For the text-containing cell, return its midpoint in (x, y) coordinate format. 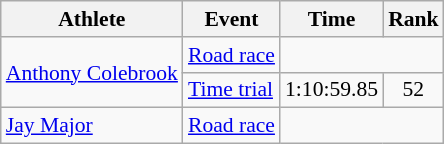
52 (414, 90)
Athlete (92, 19)
Time (332, 19)
Time trial (232, 90)
Anthony Colebrook (92, 72)
Jay Major (92, 126)
1:10:59.85 (332, 90)
Rank (414, 19)
Event (232, 19)
